Return (x, y) of the center of cell containing provided text 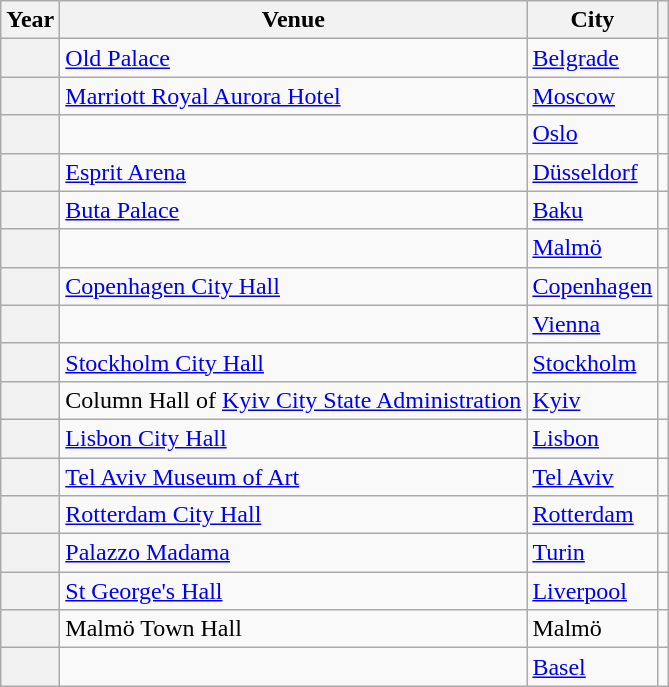
Venue (294, 20)
Stockholm (592, 362)
Belgrade (592, 58)
Buta Palace (294, 210)
Oslo (592, 134)
Malmö Town Hall (294, 629)
Basel (592, 667)
Copenhagen City Hall (294, 286)
Moscow (592, 96)
Baku (592, 210)
Column Hall of Kyiv City State Administration (294, 400)
Marriott Royal Aurora Hotel (294, 96)
Esprit Arena (294, 172)
Turin (592, 553)
Copenhagen (592, 286)
Tel Aviv (592, 477)
Stockholm City Hall (294, 362)
Vienna (592, 324)
Palazzo Madama (294, 553)
Düsseldorf (592, 172)
Tel Aviv Museum of Art (294, 477)
Lisbon (592, 438)
Rotterdam City Hall (294, 515)
City (592, 20)
Lisbon City Hall (294, 438)
Kyiv (592, 400)
Liverpool (592, 591)
Rotterdam (592, 515)
Year (30, 20)
St George's Hall (294, 591)
Old Palace (294, 58)
